Pinpoint the cell where the given text exists, returning its [x, y] midpoint coordinate. 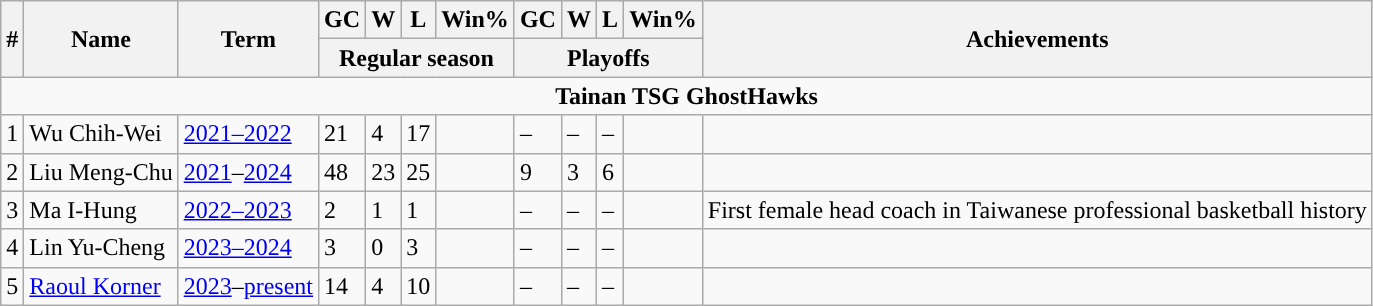
# [12, 39]
Name [101, 39]
Playoffs [608, 58]
Ma I-Hung [101, 210]
0 [384, 248]
Liu Meng-Chu [101, 172]
Raoul Korner [101, 286]
23 [384, 172]
First female head coach in Taiwanese professional basketball history [1037, 210]
14 [342, 286]
21 [342, 134]
Wu Chih-Wei [101, 134]
9 [538, 172]
2023–present [248, 286]
Achievements [1037, 39]
Lin Yu-Cheng [101, 248]
17 [418, 134]
2023–2024 [248, 248]
10 [418, 286]
Regular season [417, 58]
Term [248, 39]
2021–2024 [248, 172]
5 [12, 286]
2021–2022 [248, 134]
Tainan TSG GhostHawks [687, 96]
2022–2023 [248, 210]
6 [610, 172]
48 [342, 172]
25 [418, 172]
